Capture the cell that displays the provided text and extract its [x, y] central coordinate. 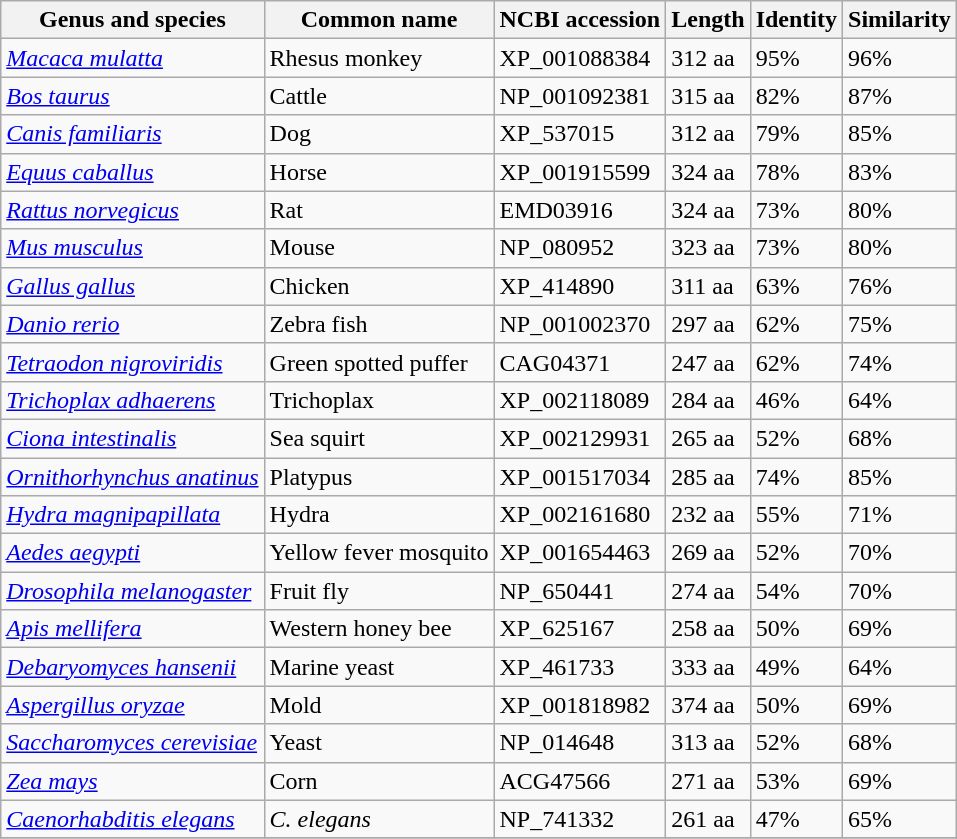
Gallus gallus [132, 286]
65% [900, 819]
Bos taurus [132, 96]
47% [796, 819]
Sea squirt [379, 438]
XP_537015 [580, 134]
NP_001092381 [580, 96]
297 aa [708, 324]
EMD03916 [580, 210]
79% [796, 134]
87% [900, 96]
Chicken [379, 286]
C. elegans [379, 819]
XP_001818982 [580, 705]
Platypus [379, 477]
63% [796, 286]
Aedes aegypti [132, 553]
CAG04371 [580, 362]
XP_001915599 [580, 172]
Caenorhabditis elegans [132, 819]
Genus and species [132, 20]
Saccharomyces cerevisiae [132, 743]
XP_002161680 [580, 515]
XP_414890 [580, 286]
Tetraodon nigroviridis [132, 362]
269 aa [708, 553]
Dog [379, 134]
284 aa [708, 400]
XP_002129931 [580, 438]
83% [900, 172]
Cattle [379, 96]
315 aa [708, 96]
Macaca mulatta [132, 58]
XP_002118089 [580, 400]
271 aa [708, 781]
Mus musculus [132, 248]
Western honey bee [379, 629]
53% [796, 781]
Yellow fever mosquito [379, 553]
Danio rerio [132, 324]
Trichoplax [379, 400]
Yeast [379, 743]
Zea mays [132, 781]
96% [900, 58]
46% [796, 400]
Trichoplax adhaerens [132, 400]
ACG47566 [580, 781]
Rattus norvegicus [132, 210]
Identity [796, 20]
Apis mellifera [132, 629]
Rat [379, 210]
333 aa [708, 667]
XP_625167 [580, 629]
247 aa [708, 362]
323 aa [708, 248]
274 aa [708, 591]
Length [708, 20]
NP_650441 [580, 591]
NP_080952 [580, 248]
232 aa [708, 515]
261 aa [708, 819]
71% [900, 515]
Debaryomyces hansenii [132, 667]
313 aa [708, 743]
XP_461733 [580, 667]
Marine yeast [379, 667]
Mouse [379, 248]
Green spotted puffer [379, 362]
Rhesus monkey [379, 58]
Fruit fly [379, 591]
374 aa [708, 705]
311 aa [708, 286]
78% [796, 172]
Ciona intestinalis [132, 438]
82% [796, 96]
Similarity [900, 20]
76% [900, 286]
Zebra fish [379, 324]
Common name [379, 20]
Drosophila melanogaster [132, 591]
NP_001002370 [580, 324]
Horse [379, 172]
265 aa [708, 438]
XP_001088384 [580, 58]
258 aa [708, 629]
Corn [379, 781]
NCBI accession [580, 20]
49% [796, 667]
54% [796, 591]
NP_741332 [580, 819]
Mold [379, 705]
XP_001517034 [580, 477]
75% [900, 324]
Equus caballus [132, 172]
55% [796, 515]
Aspergillus oryzae [132, 705]
285 aa [708, 477]
95% [796, 58]
Hydra [379, 515]
Ornithorhynchus anatinus [132, 477]
Canis familiaris [132, 134]
Hydra magnipapillata [132, 515]
XP_001654463 [580, 553]
NP_014648 [580, 743]
